Return the [X, Y] coordinate for the center point of the cell that contains the specified text.  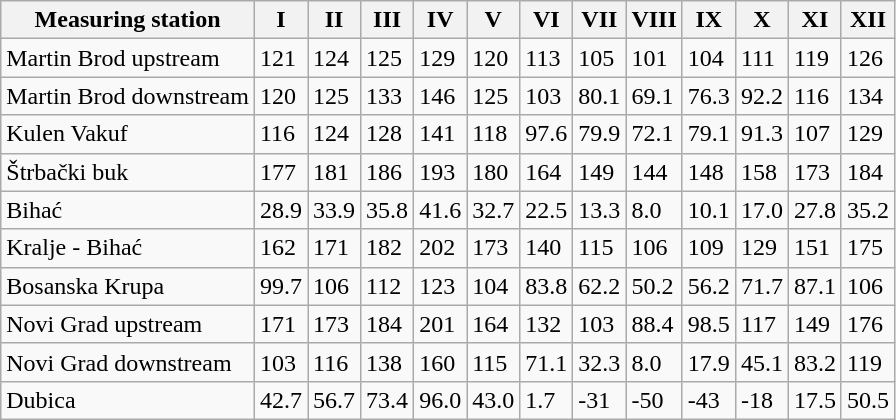
193 [440, 172]
32.7 [494, 210]
IX [708, 20]
201 [440, 324]
148 [708, 172]
79.1 [708, 134]
180 [494, 172]
121 [280, 58]
92.2 [762, 96]
107 [814, 134]
176 [868, 324]
87.1 [814, 286]
-18 [762, 400]
112 [388, 286]
126 [868, 58]
10.1 [708, 210]
50.2 [654, 286]
138 [388, 362]
83.2 [814, 362]
62.2 [600, 286]
III [388, 20]
71.7 [762, 286]
43.0 [494, 400]
181 [334, 172]
182 [388, 248]
35.8 [388, 210]
117 [762, 324]
Dubica [128, 400]
96.0 [440, 400]
XII [868, 20]
Kulen Vakuf [128, 134]
Martin Brod downstream [128, 96]
73.4 [388, 400]
128 [388, 134]
98.5 [708, 324]
17.9 [708, 362]
80.1 [600, 96]
71.1 [546, 362]
97.6 [546, 134]
56.2 [708, 286]
35.2 [868, 210]
II [334, 20]
32.3 [600, 362]
69.1 [654, 96]
X [762, 20]
56.7 [334, 400]
99.7 [280, 286]
17.5 [814, 400]
83.8 [546, 286]
113 [546, 58]
118 [494, 134]
13.3 [600, 210]
132 [546, 324]
146 [440, 96]
76.3 [708, 96]
Novi Grad upstream [128, 324]
162 [280, 248]
134 [868, 96]
105 [600, 58]
-31 [600, 400]
101 [654, 58]
72.1 [654, 134]
42.7 [280, 400]
177 [280, 172]
186 [388, 172]
33.9 [334, 210]
V [494, 20]
109 [708, 248]
91.3 [762, 134]
22.5 [546, 210]
I [280, 20]
133 [388, 96]
-43 [708, 400]
202 [440, 248]
50.5 [868, 400]
Bosanska Krupa [128, 286]
41.6 [440, 210]
160 [440, 362]
1.7 [546, 400]
-50 [654, 400]
88.4 [654, 324]
Bihać [128, 210]
175 [868, 248]
158 [762, 172]
VIII [654, 20]
VI [546, 20]
XI [814, 20]
Novi Grad downstream [128, 362]
141 [440, 134]
Štrbački buk [128, 172]
28.9 [280, 210]
111 [762, 58]
Martin Brod upstream [128, 58]
123 [440, 286]
151 [814, 248]
17.0 [762, 210]
VII [600, 20]
27.8 [814, 210]
140 [546, 248]
45.1 [762, 362]
IV [440, 20]
144 [654, 172]
Measuring station [128, 20]
79.9 [600, 134]
Kralje - Bihać [128, 248]
